For the text-containing cell, return its midpoint in (x, y) coordinate format. 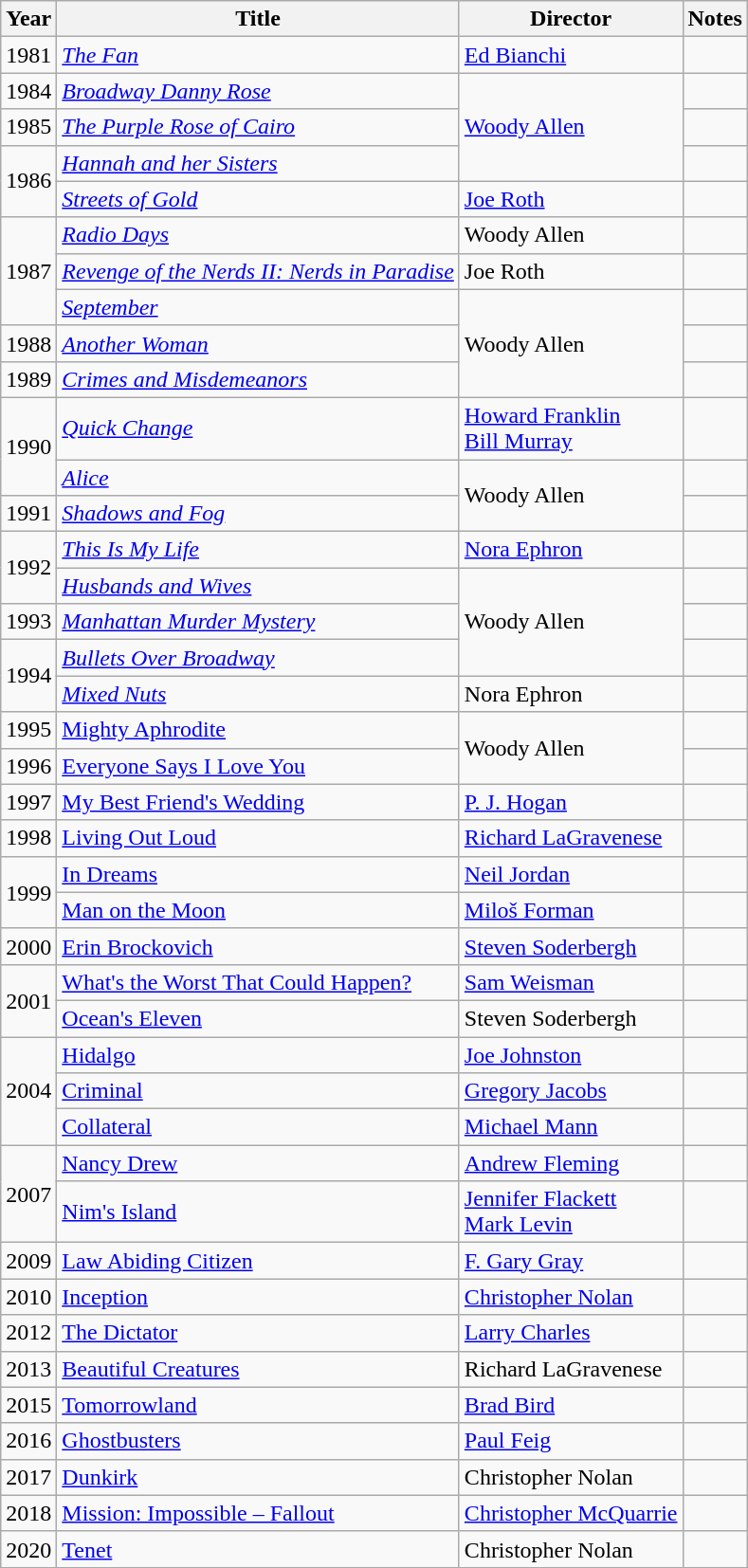
Brad Bird (571, 1405)
Gregory Jacobs (571, 1091)
Erin Brockovich (258, 946)
Tomorrowland (258, 1405)
2017 (28, 1477)
Howard FranklinBill Murray (571, 428)
Shadows and Fog (258, 514)
2000 (28, 946)
2009 (28, 1261)
2018 (28, 1513)
2020 (28, 1549)
The Purple Rose of Cairo (258, 127)
Director (571, 19)
Hannah and her Sisters (258, 163)
Ocean's Eleven (258, 1018)
September (258, 307)
P. J. Hogan (571, 802)
What's the Worst That Could Happen? (258, 982)
Mixed Nuts (258, 694)
In Dreams (258, 874)
Bullets Over Broadway (258, 658)
F. Gary Gray (571, 1261)
Michael Mann (571, 1127)
Radio Days (258, 235)
Broadway Danny Rose (258, 91)
Jennifer FlackettMark Levin (571, 1212)
Crimes and Misdemeanors (258, 379)
1996 (28, 766)
Nancy Drew (258, 1163)
Husbands and Wives (258, 586)
Law Abiding Citizen (258, 1261)
2015 (28, 1405)
Criminal (258, 1091)
Dunkirk (258, 1477)
Andrew Fleming (571, 1163)
Hidalgo (258, 1055)
Tenet (258, 1549)
1989 (28, 379)
The Fan (258, 55)
Title (258, 19)
1981 (28, 55)
1999 (28, 892)
Everyone Says I Love You (258, 766)
1986 (28, 181)
Joe Johnston (571, 1055)
Paul Feig (571, 1441)
Alice (258, 477)
2001 (28, 1000)
2004 (28, 1091)
Beautiful Creatures (258, 1369)
2012 (28, 1333)
Miloš Forman (571, 910)
1992 (28, 568)
2010 (28, 1297)
1990 (28, 446)
Ghostbusters (258, 1441)
2007 (28, 1194)
Nim's Island (258, 1212)
Inception (258, 1297)
Neil Jordan (571, 874)
Man on the Moon (258, 910)
Revenge of the Nerds II: Nerds in Paradise (258, 271)
Collateral (258, 1127)
Notes (715, 19)
The Dictator (258, 1333)
Streets of Gold (258, 199)
Another Woman (258, 343)
Larry Charles (571, 1333)
1997 (28, 802)
Mighty Aphrodite (258, 730)
Quick Change (258, 428)
Ed Bianchi (571, 55)
Mission: Impossible – Fallout (258, 1513)
2013 (28, 1369)
Year (28, 19)
1995 (28, 730)
Manhattan Murder Mystery (258, 622)
Sam Weisman (571, 982)
This Is My Life (258, 550)
Living Out Loud (258, 838)
1993 (28, 622)
1987 (28, 271)
My Best Friend's Wedding (258, 802)
1994 (28, 676)
1991 (28, 514)
1984 (28, 91)
2016 (28, 1441)
1998 (28, 838)
1988 (28, 343)
1985 (28, 127)
Christopher McQuarrie (571, 1513)
